Capture the cell that displays the provided text and extract its [X, Y] central coordinate. 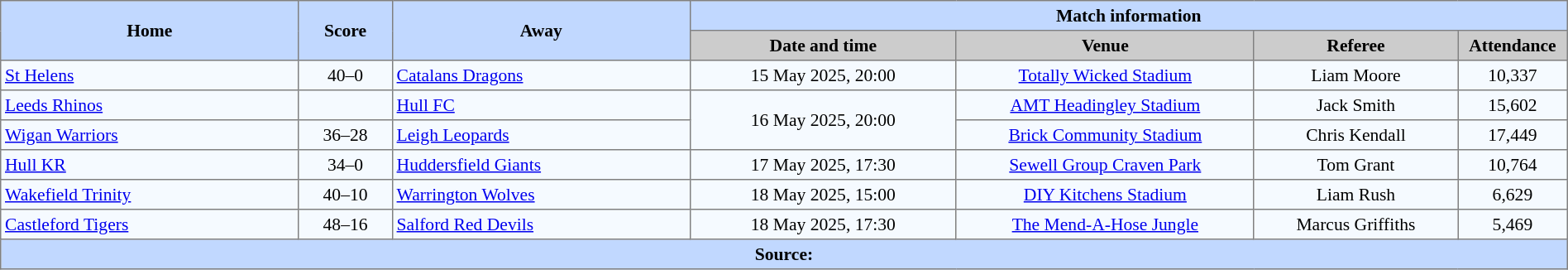
36–28 [346, 135]
Salford Red Devils [541, 224]
AMT Headingley Stadium [1105, 105]
Hull KR [150, 165]
Huddersfield Giants [541, 165]
40–10 [346, 195]
Match information [1128, 16]
18 May 2025, 15:00 [823, 195]
Date and time [823, 46]
Home [150, 31]
Score [346, 31]
6,629 [1513, 195]
St Helens [150, 75]
Wigan Warriors [150, 135]
5,469 [1513, 224]
Sewell Group Craven Park [1105, 165]
Source: [784, 254]
Totally Wicked Stadium [1105, 75]
Referee [1355, 46]
10,337 [1513, 75]
10,764 [1513, 165]
34–0 [346, 165]
17,449 [1513, 135]
15 May 2025, 20:00 [823, 75]
17 May 2025, 17:30 [823, 165]
Away [541, 31]
40–0 [346, 75]
Wakefield Trinity [150, 195]
15,602 [1513, 105]
Chris Kendall [1355, 135]
Brick Community Stadium [1105, 135]
Jack Smith [1355, 105]
Attendance [1513, 46]
Warrington Wolves [541, 195]
Catalans Dragons [541, 75]
Leeds Rhinos [150, 105]
18 May 2025, 17:30 [823, 224]
16 May 2025, 20:00 [823, 120]
DIY Kitchens Stadium [1105, 195]
48–16 [346, 224]
Leigh Leopards [541, 135]
Castleford Tigers [150, 224]
Tom Grant [1355, 165]
The Mend-A-Hose Jungle [1105, 224]
Liam Rush [1355, 195]
Venue [1105, 46]
Liam Moore [1355, 75]
Hull FC [541, 105]
Marcus Griffiths [1355, 224]
